For the text-containing cell, return its midpoint in (X, Y) coordinate format. 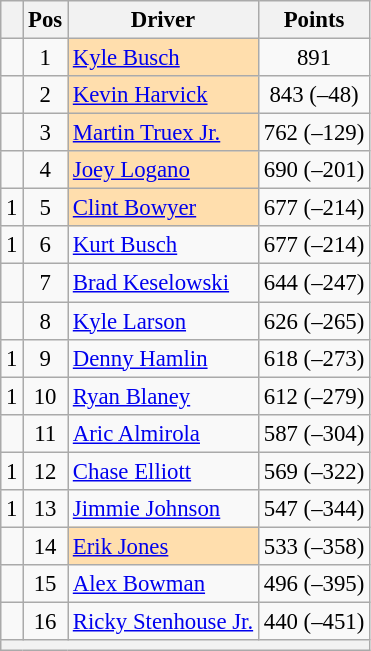
533 (–358) (314, 546)
612 (–279) (314, 396)
843 (–48) (314, 95)
11 (46, 433)
644 (–247) (314, 283)
587 (–304) (314, 433)
4 (46, 170)
618 (–273) (314, 358)
Brad Keselowski (164, 283)
5 (46, 208)
Points (314, 20)
Ricky Stenhouse Jr. (164, 621)
Erik Jones (164, 546)
16 (46, 621)
3 (46, 133)
Driver (164, 20)
440 (–451) (314, 621)
496 (–395) (314, 584)
569 (–322) (314, 471)
Joey Logano (164, 170)
14 (46, 546)
Ryan Blaney (164, 396)
547 (–344) (314, 509)
6 (46, 245)
9 (46, 358)
Jimmie Johnson (164, 509)
Chase Elliott (164, 471)
690 (–201) (314, 170)
2 (46, 95)
10 (46, 396)
Kyle Busch (164, 58)
Kurt Busch (164, 245)
762 (–129) (314, 133)
15 (46, 584)
8 (46, 321)
12 (46, 471)
7 (46, 283)
Clint Bowyer (164, 208)
Kyle Larson (164, 321)
Alex Bowman (164, 584)
Denny Hamlin (164, 358)
891 (314, 58)
Martin Truex Jr. (164, 133)
Pos (46, 20)
13 (46, 509)
Kevin Harvick (164, 95)
626 (–265) (314, 321)
Aric Almirola (164, 433)
